Return [X, Y] of the center of cell containing provided text 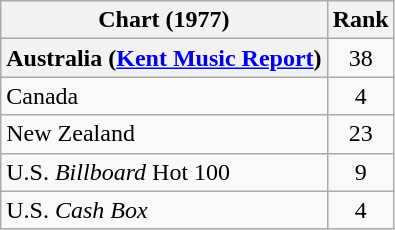
Australia (Kent Music Report) [164, 58]
Canada [164, 96]
23 [360, 134]
U.S. Billboard Hot 100 [164, 172]
Chart (1977) [164, 20]
38 [360, 58]
U.S. Cash Box [164, 210]
9 [360, 172]
New Zealand [164, 134]
Rank [360, 20]
